Provide the (X, Y) coordinate of the cell's center where the given text is located.  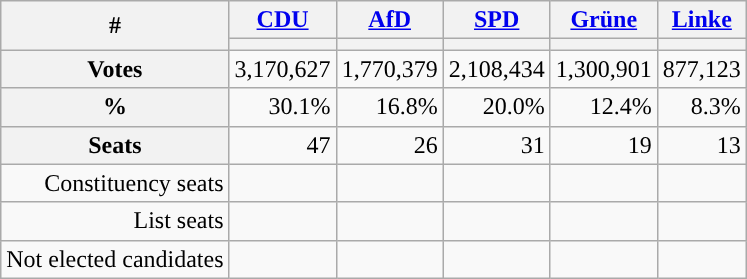
8.3% (702, 107)
CDU (282, 20)
Not elected candidates (115, 259)
Seats (115, 145)
% (115, 107)
1,770,379 (390, 69)
12.4% (604, 107)
AfD (390, 20)
Constituency seats (115, 183)
SPD (496, 20)
19 (604, 145)
Votes (115, 69)
16.8% (390, 107)
20.0% (496, 107)
3,170,627 (282, 69)
# (115, 26)
26 (390, 145)
31 (496, 145)
30.1% (282, 107)
List seats (115, 221)
47 (282, 145)
877,123 (702, 69)
2,108,434 (496, 69)
13 (702, 145)
Grüne (604, 20)
1,300,901 (604, 69)
Linke (702, 20)
